Return (X, Y) of the center of cell containing provided text 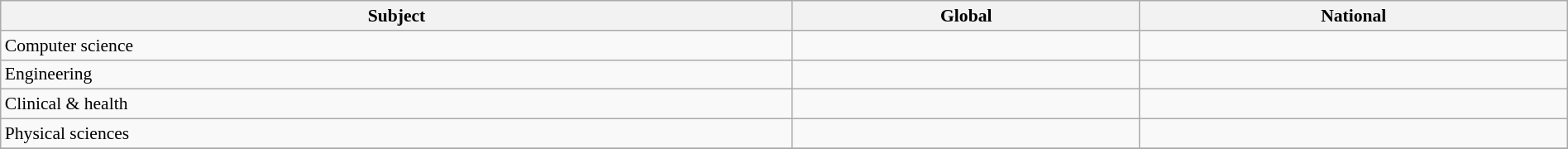
Physical sciences (397, 134)
Computer science (397, 46)
National (1353, 16)
Global (966, 16)
Clinical & health (397, 104)
Subject (397, 16)
Engineering (397, 74)
